Provide the (x, y) coordinate of the cell's center where the given text is located.  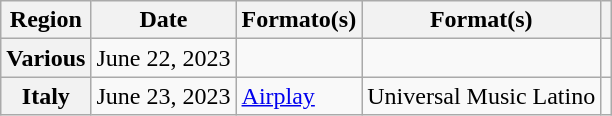
June 23, 2023 (164, 96)
Various (46, 58)
Formato(s) (299, 20)
Region (46, 20)
Airplay (299, 96)
Italy (46, 96)
Format(s) (482, 20)
Date (164, 20)
June 22, 2023 (164, 58)
Universal Music Latino (482, 96)
